Locate the cell with the specified text and output its (x, y) center coordinate. 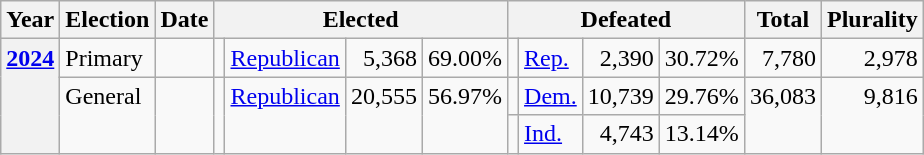
5,368 (384, 58)
2,390 (620, 58)
Rep. (551, 58)
10,739 (620, 96)
Elected (361, 20)
36,083 (782, 115)
20,555 (384, 115)
2024 (30, 96)
29.76% (702, 96)
69.00% (464, 58)
Primary (108, 58)
9,816 (872, 115)
General (108, 115)
2,978 (872, 58)
Total (782, 20)
Defeated (626, 20)
Election (108, 20)
Plurality (872, 20)
4,743 (620, 134)
Date (184, 20)
Dem. (551, 96)
30.72% (702, 58)
7,780 (782, 58)
56.97% (464, 115)
Year (30, 20)
Ind. (551, 134)
13.14% (702, 134)
